Provide the [X, Y] coordinate of the cell's center where the given text is located.  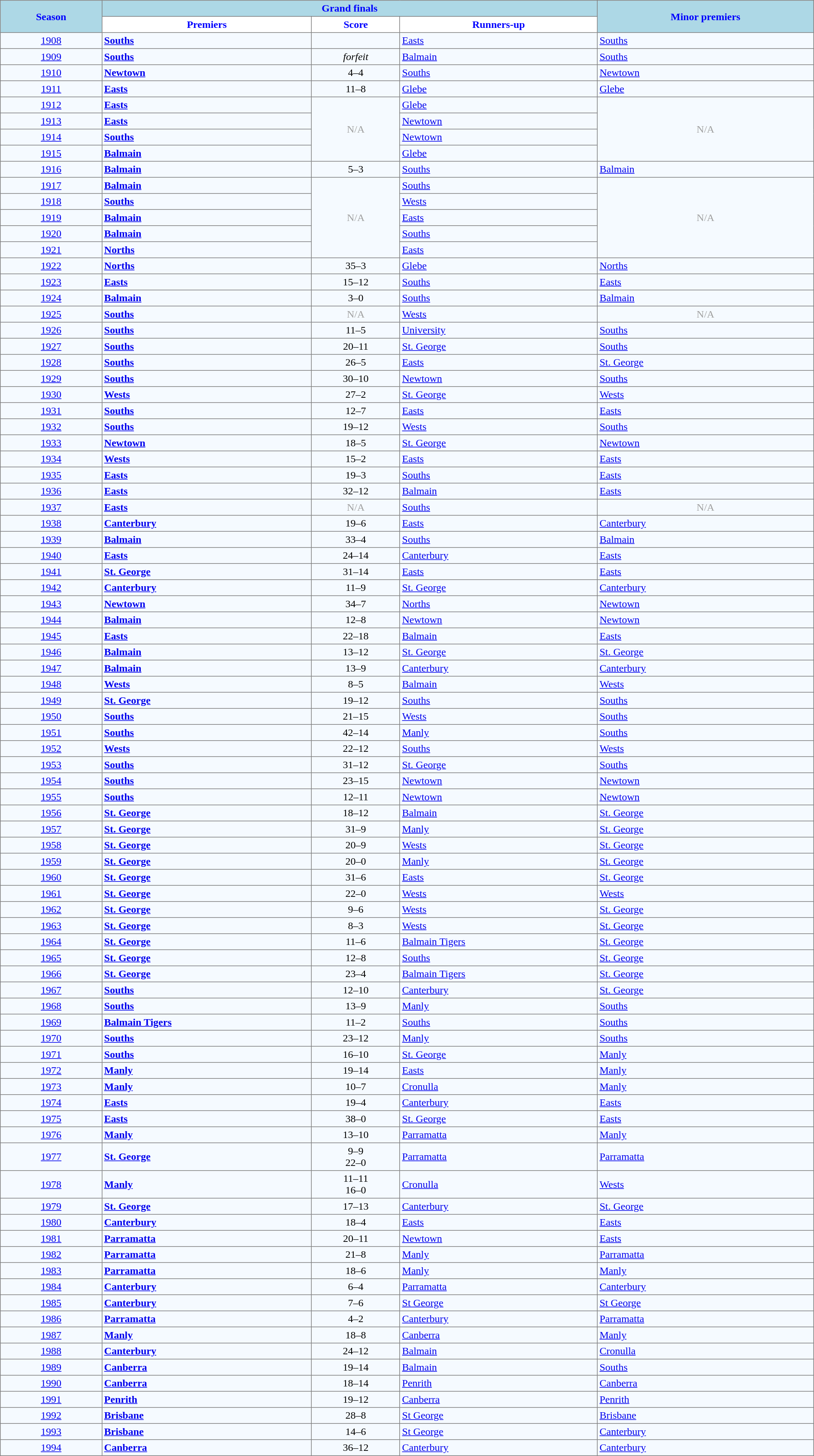
31–6 [355, 878]
Premiers [207, 24]
Season [52, 16]
11–9 [355, 588]
1919 [52, 218]
1969 [52, 1022]
23–15 [355, 781]
1988 [52, 1351]
1984 [52, 1287]
31–9 [355, 829]
14–6 [355, 1432]
1964 [52, 942]
1990 [52, 1383]
18–4 [355, 1223]
1910 [52, 73]
1972 [52, 1071]
1941 [52, 572]
1924 [52, 298]
1977 [52, 1156]
26–5 [355, 363]
42–14 [355, 733]
1937 [52, 507]
1958 [52, 845]
27–2 [355, 395]
23–4 [355, 974]
8–3 [355, 926]
1918 [52, 202]
1968 [52, 1006]
1994 [52, 1448]
1942 [52, 588]
1957 [52, 829]
12–7 [355, 411]
38–0 [355, 1119]
12–10 [355, 990]
1946 [52, 652]
1960 [52, 878]
20–0 [355, 861]
1983 [52, 1271]
24–14 [355, 556]
1913 [52, 121]
1929 [52, 378]
1912 [52, 105]
13–12 [355, 652]
1951 [52, 733]
1917 [52, 185]
7–6 [355, 1303]
1950 [52, 717]
1952 [52, 749]
18–5 [355, 443]
1953 [52, 765]
23–12 [355, 1038]
11–2 [355, 1022]
1991 [52, 1399]
6–4 [355, 1287]
4–2 [355, 1319]
22–12 [355, 749]
1927 [52, 346]
31–14 [355, 572]
1938 [52, 524]
Score [355, 24]
1985 [52, 1303]
1944 [52, 620]
9–922–0 [355, 1156]
1947 [52, 668]
1978 [52, 1184]
31–12 [355, 765]
1928 [52, 363]
1934 [52, 459]
1909 [52, 57]
8–5 [355, 684]
1920 [52, 234]
1982 [52, 1255]
1966 [52, 974]
1943 [52, 604]
11–8 [355, 89]
9–6 [355, 910]
1908 [52, 41]
forfeit [355, 57]
13–10 [355, 1135]
16–10 [355, 1054]
1961 [52, 893]
20–9 [355, 845]
28–8 [355, 1416]
1975 [52, 1119]
11–6 [355, 942]
1970 [52, 1038]
1963 [52, 926]
Grand finals [349, 9]
18–12 [355, 813]
1993 [52, 1432]
1962 [52, 910]
1923 [52, 282]
1949 [52, 700]
19–3 [355, 475]
15–2 [355, 459]
1959 [52, 861]
18–6 [355, 1271]
1945 [52, 636]
1932 [52, 427]
18–8 [355, 1335]
1931 [52, 411]
1987 [52, 1335]
1971 [52, 1054]
1980 [52, 1223]
32–12 [355, 491]
10–7 [355, 1087]
1979 [52, 1206]
5–3 [355, 170]
21–8 [355, 1255]
15–12 [355, 282]
1926 [52, 330]
1922 [52, 266]
1930 [52, 395]
3–0 [355, 298]
1954 [52, 781]
22–0 [355, 893]
1974 [52, 1103]
22–18 [355, 636]
30–10 [355, 378]
1915 [52, 153]
1955 [52, 797]
1933 [52, 443]
24–12 [355, 1351]
1976 [52, 1135]
1911 [52, 89]
33–4 [355, 539]
Runners-up [498, 24]
1914 [52, 137]
1925 [52, 314]
1965 [52, 958]
Minor premiers [705, 16]
19–4 [355, 1103]
17–13 [355, 1206]
4–4 [355, 73]
12–11 [355, 797]
1981 [52, 1238]
University [498, 330]
35–3 [355, 266]
1967 [52, 990]
1939 [52, 539]
1935 [52, 475]
34–7 [355, 604]
1992 [52, 1416]
11–5 [355, 330]
1973 [52, 1087]
1948 [52, 684]
21–15 [355, 717]
1940 [52, 556]
18–14 [355, 1383]
1936 [52, 491]
1989 [52, 1367]
19–6 [355, 524]
1956 [52, 813]
1921 [52, 250]
11–1116–0 [355, 1184]
1986 [52, 1319]
1916 [52, 170]
36–12 [355, 1448]
